Provide the (X, Y) coordinate of the cell's center where the given text is located.  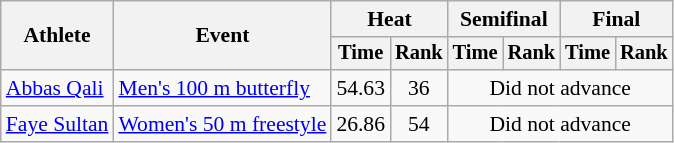
Heat (389, 19)
Abbas Qali (58, 88)
Men's 100 m butterfly (222, 88)
Women's 50 m freestyle (222, 124)
Athlete (58, 36)
Event (222, 36)
36 (419, 88)
54.63 (360, 88)
54 (419, 124)
Semifinal (504, 19)
26.86 (360, 124)
Final (616, 19)
Faye Sultan (58, 124)
